From the cell containing the given text, extract its center point as [x, y] coordinate. 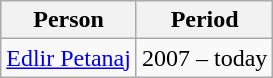
Person [69, 20]
2007 – today [204, 58]
Period [204, 20]
Edlir Petanaj [69, 58]
